Detect which cell encompasses the target text, then output its (x, y) center coordinate. 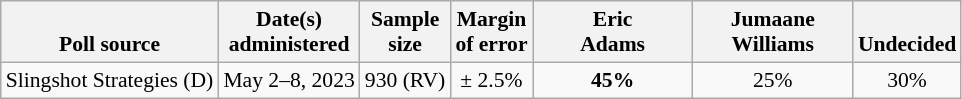
Marginof error (491, 32)
EricAdams (613, 32)
Samplesize (406, 32)
Poll source (110, 32)
Date(s)administered (288, 32)
25% (773, 80)
45% (613, 80)
930 (RV) (406, 80)
JumaaneWilliams (773, 32)
30% (907, 80)
May 2–8, 2023 (288, 80)
Slingshot Strategies (D) (110, 80)
± 2.5% (491, 80)
Undecided (907, 32)
